Return the (X, Y) coordinate for the center point of the cell that contains the specified text.  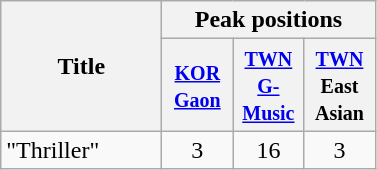
"Thriller" (82, 150)
TWNG-Music (268, 85)
16 (268, 150)
Peak positions (268, 20)
KORGaon (198, 85)
Title (82, 66)
TWN East Asian (340, 85)
